Extract the (X, Y) coordinate from the center of the cell holding the provided text.  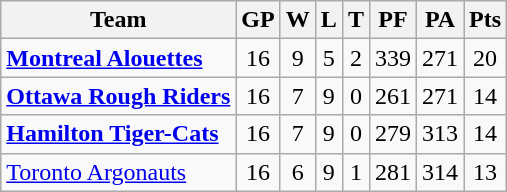
2 (356, 58)
L (328, 20)
Montreal Alouettes (118, 58)
339 (392, 58)
Pts (486, 20)
PA (440, 20)
313 (440, 134)
279 (392, 134)
13 (486, 172)
Ottawa Rough Riders (118, 96)
Team (118, 20)
T (356, 20)
5 (328, 58)
Hamilton Tiger-Cats (118, 134)
314 (440, 172)
281 (392, 172)
PF (392, 20)
20 (486, 58)
261 (392, 96)
6 (298, 172)
1 (356, 172)
GP (258, 20)
W (298, 20)
Toronto Argonauts (118, 172)
